Detect which cell encompasses the target text, then output its [x, y] center coordinate. 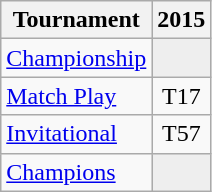
T17 [182, 96]
Champions [76, 172]
Match Play [76, 96]
Tournament [76, 20]
T57 [182, 134]
Invitational [76, 134]
Championship [76, 58]
2015 [182, 20]
